Find where the given text appears and provide that cell's center as [x, y] coordinate. 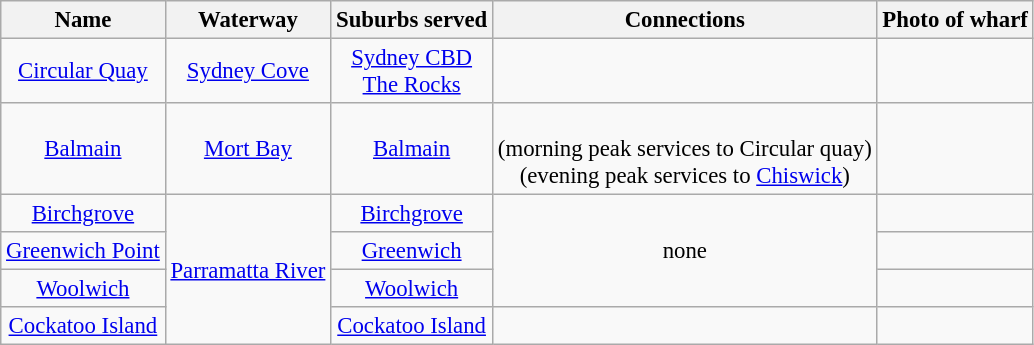
Photo of wharf [955, 20]
Greenwich [412, 251]
Parramatta River [248, 270]
Name [83, 20]
Circular Quay [83, 72]
Suburbs served [412, 20]
Waterway [248, 20]
Connections [685, 20]
Sydney Cove [248, 72]
Sydney CBDThe Rocks [412, 72]
(morning peak services to Circular quay)(evening peak services to Chiswick) [685, 149]
none [685, 252]
Mort Bay [248, 149]
Greenwich Point [83, 251]
